Pinpoint the cell where the given text exists, returning its (X, Y) midpoint coordinate. 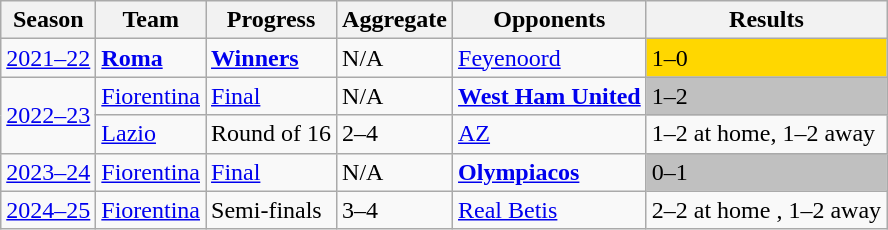
2024–25 (48, 210)
0–1 (766, 172)
2022–23 (48, 115)
Opponents (550, 20)
Feyenoord (550, 58)
2023–24 (48, 172)
Results (766, 20)
Real Betis (550, 210)
1–2 (766, 96)
1–2 at home, 1–2 away (766, 134)
1–0 (766, 58)
AZ (550, 134)
Season (48, 20)
Team (151, 20)
2–4 (395, 134)
3–4 (395, 210)
2–2 at home , 1–2 away (766, 210)
Olympiacos (550, 172)
Semi-finals (272, 210)
2021–22 (48, 58)
West Ham United (550, 96)
Round of 16 (272, 134)
Aggregate (395, 20)
Roma (151, 58)
Winners (272, 58)
Progress (272, 20)
Lazio (151, 134)
